Pinpoint the cell where the given text exists, returning its [X, Y] midpoint coordinate. 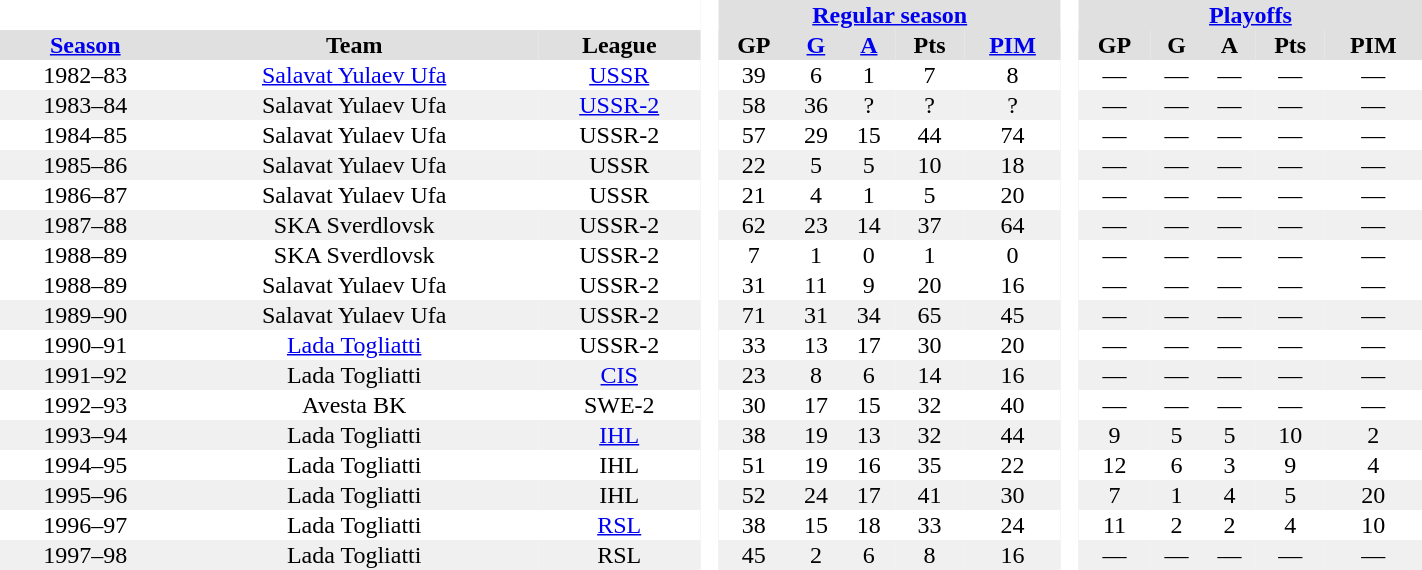
36 [816, 105]
39 [754, 75]
40 [1012, 405]
1997–98 [86, 555]
1990–91 [86, 345]
71 [754, 315]
41 [930, 495]
1982–83 [86, 75]
1994–95 [86, 465]
51 [754, 465]
65 [930, 315]
37 [930, 225]
52 [754, 495]
Season [86, 45]
3 [1230, 465]
62 [754, 225]
34 [868, 315]
Regular season [890, 15]
CIS [620, 375]
Playoffs [1250, 15]
35 [930, 465]
1989–90 [86, 315]
Avesta BK [354, 405]
1993–94 [86, 435]
1992–93 [86, 405]
29 [816, 135]
1987–88 [86, 225]
12 [1114, 465]
1985–86 [86, 165]
21 [754, 195]
1996–97 [86, 525]
64 [1012, 225]
SWE-2 [620, 405]
1991–92 [86, 375]
58 [754, 105]
57 [754, 135]
Team [354, 45]
1983–84 [86, 105]
1986–87 [86, 195]
League [620, 45]
1995–96 [86, 495]
1984–85 [86, 135]
74 [1012, 135]
